Detect which cell encompasses the target text, then output its [x, y] center coordinate. 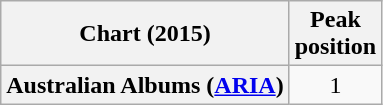
1 [335, 85]
Australian Albums (ARIA) [145, 85]
Chart (2015) [145, 34]
Peakposition [335, 34]
